Detect which cell encompasses the target text, then output its (x, y) center coordinate. 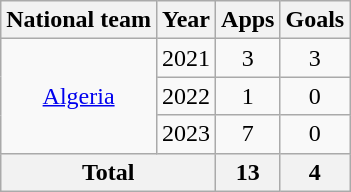
2021 (186, 58)
Algeria (79, 96)
7 (248, 134)
Total (108, 172)
Goals (315, 20)
2023 (186, 134)
13 (248, 172)
National team (79, 20)
1 (248, 96)
Year (186, 20)
Apps (248, 20)
2022 (186, 96)
4 (315, 172)
